Return (x, y) of the center of cell containing provided text 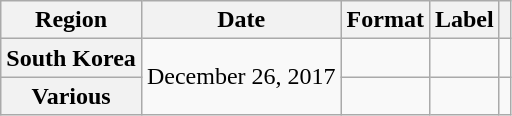
Label (464, 20)
Format (385, 20)
Various (72, 96)
Date (241, 20)
December 26, 2017 (241, 77)
South Korea (72, 58)
Region (72, 20)
